Pinpoint the cell where the given text exists, returning its [x, y] midpoint coordinate. 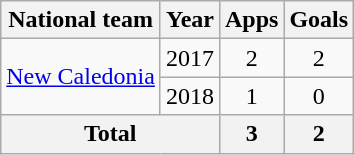
1 [251, 96]
Year [190, 20]
Goals [319, 20]
0 [319, 96]
New Caledonia [81, 77]
Total [110, 134]
2017 [190, 58]
3 [251, 134]
2018 [190, 96]
National team [81, 20]
Apps [251, 20]
